Capture the cell that displays the provided text and extract its [x, y] central coordinate. 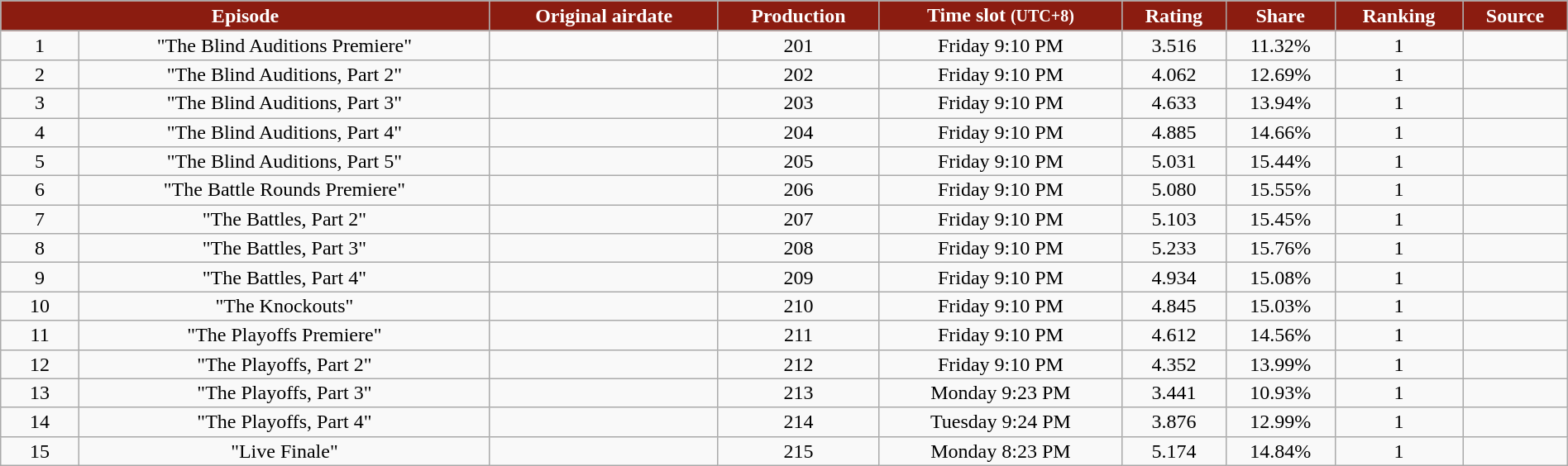
5.103 [1174, 220]
2 [40, 74]
"The Playoffs, Part 3" [284, 393]
"The Battles, Part 3" [284, 248]
3.516 [1174, 45]
4.845 [1174, 306]
Source [1515, 17]
214 [799, 421]
12 [40, 364]
15 [40, 451]
5.080 [1174, 190]
4.885 [1174, 132]
"The Battles, Part 2" [284, 220]
Tuesday 9:24 PM [1001, 421]
204 [799, 132]
212 [799, 364]
Rating [1174, 17]
210 [799, 306]
"The Playoffs, Part 4" [284, 421]
15.76% [1280, 248]
3.441 [1174, 393]
213 [799, 393]
4.633 [1174, 102]
Time slot (UTC+8) [1001, 17]
"The Blind Auditions Premiere" [284, 45]
Share [1280, 17]
Original airdate [604, 17]
"The Blind Auditions, Part 3" [284, 102]
"The Playoffs Premiere" [284, 335]
208 [799, 248]
12.99% [1280, 421]
209 [799, 278]
4.352 [1174, 364]
13 [40, 393]
4.612 [1174, 335]
3.876 [1174, 421]
9 [40, 278]
5 [40, 162]
Monday 9:23 PM [1001, 393]
Production [799, 17]
14 [40, 421]
"The Blind Auditions, Part 5" [284, 162]
"The Blind Auditions, Part 2" [284, 74]
14.56% [1280, 335]
15.08% [1280, 278]
206 [799, 190]
207 [799, 220]
12.69% [1280, 74]
Ranking [1398, 17]
7 [40, 220]
"The Knockouts" [284, 306]
15.55% [1280, 190]
13.99% [1280, 364]
11 [40, 335]
5.233 [1174, 248]
Monday 8:23 PM [1001, 451]
3 [40, 102]
8 [40, 248]
14.66% [1280, 132]
10.93% [1280, 393]
215 [799, 451]
211 [799, 335]
4 [40, 132]
203 [799, 102]
"The Playoffs, Part 2" [284, 364]
5.031 [1174, 162]
205 [799, 162]
"Live Finale" [284, 451]
"The Blind Auditions, Part 4" [284, 132]
10 [40, 306]
"The Battle Rounds Premiere" [284, 190]
13.94% [1280, 102]
15.45% [1280, 220]
15.44% [1280, 162]
5.174 [1174, 451]
6 [40, 190]
15.03% [1280, 306]
11.32% [1280, 45]
4.934 [1174, 278]
Episode [246, 17]
4.062 [1174, 74]
202 [799, 74]
201 [799, 45]
14.84% [1280, 451]
"The Battles, Part 4" [284, 278]
